Output the (x, y) coordinate of the center of the cell containing the given text.  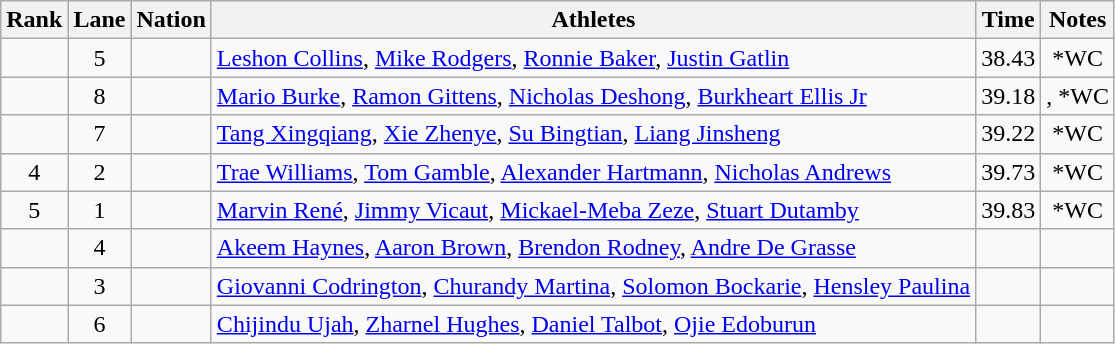
Nation (171, 20)
Tang Xingqiang, Xie Zhenye, Su Bingtian, Liang Jinsheng (593, 134)
2 (100, 172)
Time (1008, 20)
Leshon Collins, Mike Rodgers, Ronnie Baker, Justin Gatlin (593, 58)
38.43 (1008, 58)
39.83 (1008, 210)
Lane (100, 20)
7 (100, 134)
Marvin René, Jimmy Vicaut, Mickael-Meba Zeze, Stuart Dutamby (593, 210)
, *WC (1078, 96)
39.18 (1008, 96)
6 (100, 324)
Rank (34, 20)
8 (100, 96)
Akeem Haynes, Aaron Brown, Brendon Rodney, Andre De Grasse (593, 248)
Athletes (593, 20)
Giovanni Codrington, Churandy Martina, Solomon Bockarie, Hensley Paulina (593, 286)
3 (100, 286)
1 (100, 210)
Trae Williams, Tom Gamble, Alexander Hartmann, Nicholas Andrews (593, 172)
Chijindu Ujah, Zharnel Hughes, Daniel Talbot, Ojie Edoburun (593, 324)
39.73 (1008, 172)
Notes (1078, 20)
Mario Burke, Ramon Gittens, Nicholas Deshong, Burkheart Ellis Jr (593, 96)
39.22 (1008, 134)
